Find where the given text appears and provide that cell's center as [x, y] coordinate. 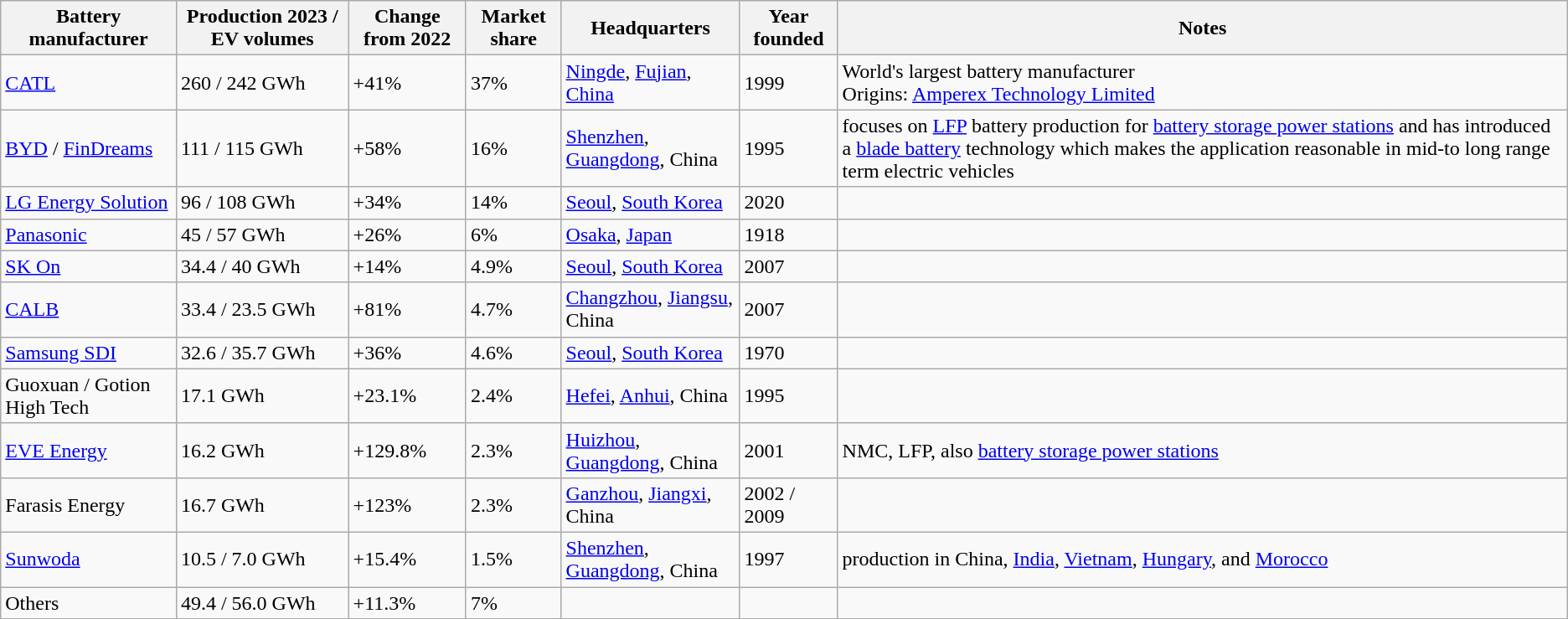
1918 [789, 235]
+23.1% [407, 395]
Battery manufacturer [89, 28]
Huizhou, Guangdong, China [650, 451]
1970 [789, 353]
BYD / FinDreams [89, 148]
Ganzhou, Jiangxi, China [650, 504]
37% [513, 82]
+81% [407, 310]
+26% [407, 235]
CATL [89, 82]
LG Energy Solution [89, 203]
Osaka, Japan [650, 235]
+41% [407, 82]
Change from 2022 [407, 28]
SK On [89, 266]
260 / 242 GWh [262, 82]
96 / 108 GWh [262, 203]
6% [513, 235]
Others [89, 602]
Sunwoda [89, 560]
1997 [789, 560]
Hefei, Anhui, China [650, 395]
16.2 GWh [262, 451]
Samsung SDI [89, 353]
Market share [513, 28]
17.1 GWh [262, 395]
16.7 GWh [262, 504]
Changzhou, Jiangsu, China [650, 310]
CALB [89, 310]
+123% [407, 504]
+58% [407, 148]
Headquarters [650, 28]
+15.4% [407, 560]
2.4% [513, 395]
1999 [789, 82]
Ningde, Fujian, China [650, 82]
32.6 / 35.7 GWh [262, 353]
NMC, LFP, also battery storage power stations [1203, 451]
16% [513, 148]
111 / 115 GWh [262, 148]
production in China, India, Vietnam, Hungary, and Morocco [1203, 560]
+34% [407, 203]
+129.8% [407, 451]
2020 [789, 203]
49.4 / 56.0 GWh [262, 602]
World's largest battery manufacturerOrigins: Amperex Technology Limited [1203, 82]
Year founded [789, 28]
4.7% [513, 310]
34.4 / 40 GWh [262, 266]
10.5 / 7.0 GWh [262, 560]
Production 2023 / EV volumes [262, 28]
14% [513, 203]
+11.3% [407, 602]
+14% [407, 266]
4.6% [513, 353]
2002 / 2009 [789, 504]
45 / 57 GWh [262, 235]
Farasis Energy [89, 504]
+36% [407, 353]
7% [513, 602]
EVE Energy [89, 451]
Panasonic [89, 235]
Notes [1203, 28]
33.4 / 23.5 GWh [262, 310]
4.9% [513, 266]
Guoxuan / Gotion High Tech [89, 395]
2001 [789, 451]
1.5% [513, 560]
